Output the [x, y] coordinate of the center of the cell containing the given text.  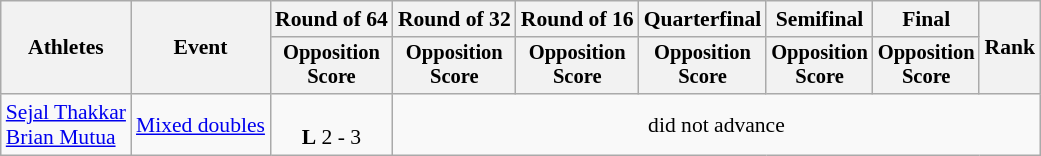
Final [926, 19]
Quarterfinal [703, 19]
Semifinal [820, 19]
L 2 - 3 [332, 124]
Round of 16 [578, 19]
Athletes [66, 48]
Round of 32 [454, 19]
Rank [1010, 48]
Sejal ThakkarBrian Mutua [66, 124]
Mixed doubles [200, 124]
Round of 64 [332, 19]
did not advance [716, 124]
Event [200, 48]
